For the text-containing cell, return its midpoint in [X, Y] coordinate format. 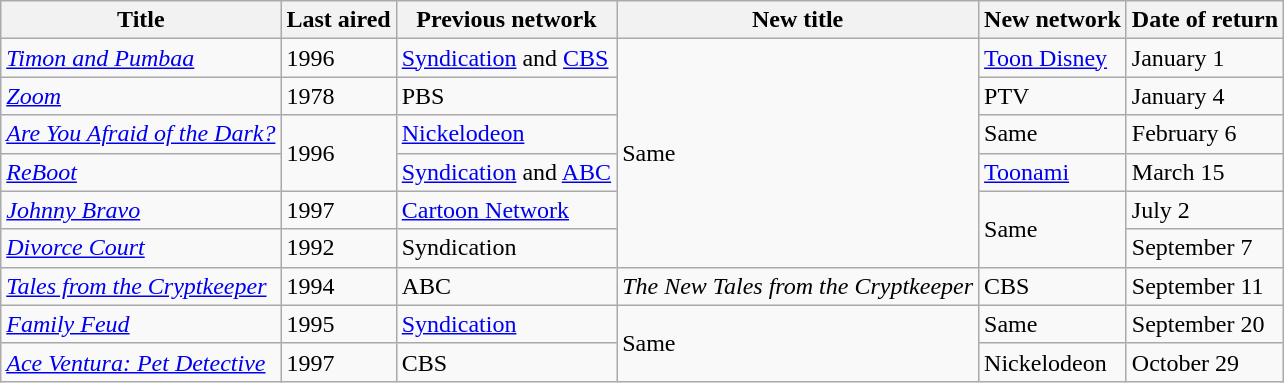
1992 [338, 248]
Tales from the Cryptkeeper [141, 286]
September 11 [1204, 286]
Are You Afraid of the Dark? [141, 134]
Last aired [338, 20]
1978 [338, 96]
Date of return [1204, 20]
PBS [506, 96]
PTV [1053, 96]
ReBoot [141, 172]
January 1 [1204, 58]
1994 [338, 286]
October 29 [1204, 362]
New network [1053, 20]
July 2 [1204, 210]
February 6 [1204, 134]
Toon Disney [1053, 58]
January 4 [1204, 96]
Cartoon Network [506, 210]
September 7 [1204, 248]
New title [798, 20]
Toonami [1053, 172]
Johnny Bravo [141, 210]
Divorce Court [141, 248]
Syndication and ABC [506, 172]
March 15 [1204, 172]
Timon and Pumbaa [141, 58]
Ace Ventura: Pet Detective [141, 362]
Zoom [141, 96]
Family Feud [141, 324]
September 20 [1204, 324]
Title [141, 20]
Syndication and CBS [506, 58]
ABC [506, 286]
Previous network [506, 20]
1995 [338, 324]
The New Tales from the Cryptkeeper [798, 286]
